Capture the cell that displays the provided text and extract its (x, y) central coordinate. 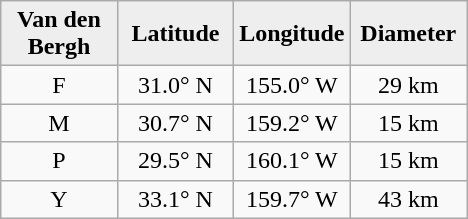
29 km (408, 85)
43 km (408, 199)
159.2° W (292, 123)
F (59, 85)
33.1° N (175, 199)
29.5° N (175, 161)
P (59, 161)
159.7° W (292, 199)
155.0° W (292, 85)
31.0° N (175, 85)
Latitude (175, 34)
Y (59, 199)
Diameter (408, 34)
Van denBergh (59, 34)
30.7° N (175, 123)
M (59, 123)
Longitude (292, 34)
160.1° W (292, 161)
